Locate the cell with the specified text and output its [x, y] center coordinate. 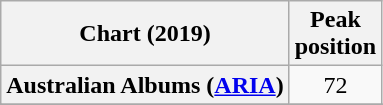
Chart (2019) [145, 34]
72 [335, 85]
Peakposition [335, 34]
Australian Albums (ARIA) [145, 85]
